Output the [X, Y] coordinate of the center of the cell containing the given text.  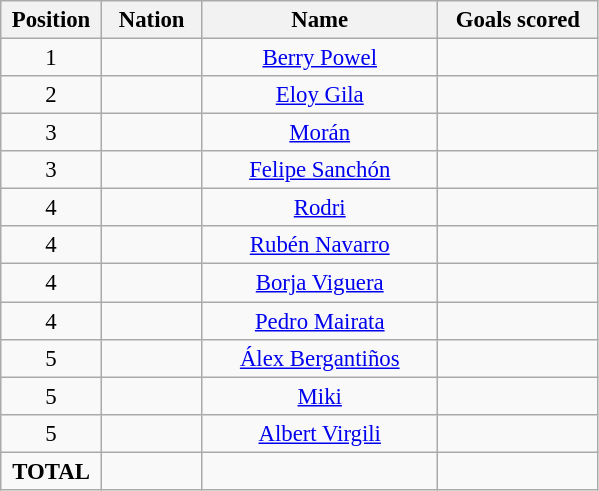
Albert Virgili [320, 433]
Álex Bergantiños [320, 358]
Rubén Navarro [320, 245]
TOTAL [52, 471]
Rodri [320, 208]
Name [320, 20]
Goals scored [518, 20]
2 [52, 95]
Eloy Gila [320, 95]
Morán [320, 133]
Position [52, 20]
Felipe Sanchón [320, 170]
Borja Viguera [320, 283]
Nation [152, 20]
Miki [320, 396]
Pedro Mairata [320, 321]
Berry Powel [320, 58]
1 [52, 58]
